Return the [x, y] coordinate for the center point of the cell that contains the specified text.  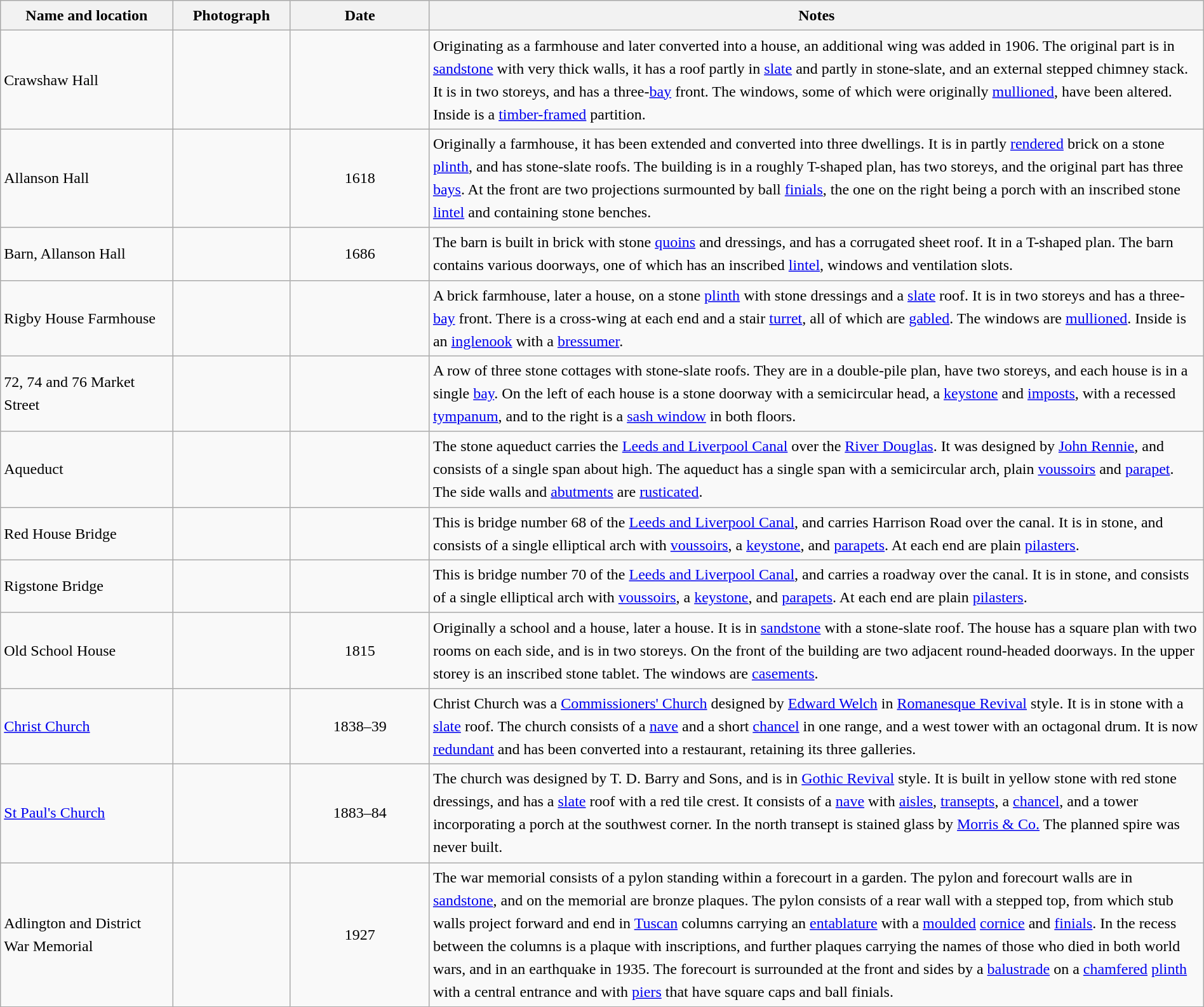
Photograph [231, 15]
72, 74 and 76 Market Street [86, 394]
Notes [817, 15]
1883–84 [359, 813]
Barn, Allanson Hall [86, 254]
Red House Bridge [86, 534]
Crawshaw Hall [86, 80]
Rigstone Bridge [86, 586]
1815 [359, 651]
Name and location [86, 15]
1927 [359, 935]
Adlington and District War Memorial [86, 935]
Date [359, 15]
Aqueduct [86, 469]
St Paul's Church [86, 813]
Allanson Hall [86, 178]
1686 [359, 254]
1838–39 [359, 726]
Old School House [86, 651]
Rigby House Farmhouse [86, 318]
1618 [359, 178]
Christ Church [86, 726]
